Pinpoint the cell where the given text exists, returning its (x, y) midpoint coordinate. 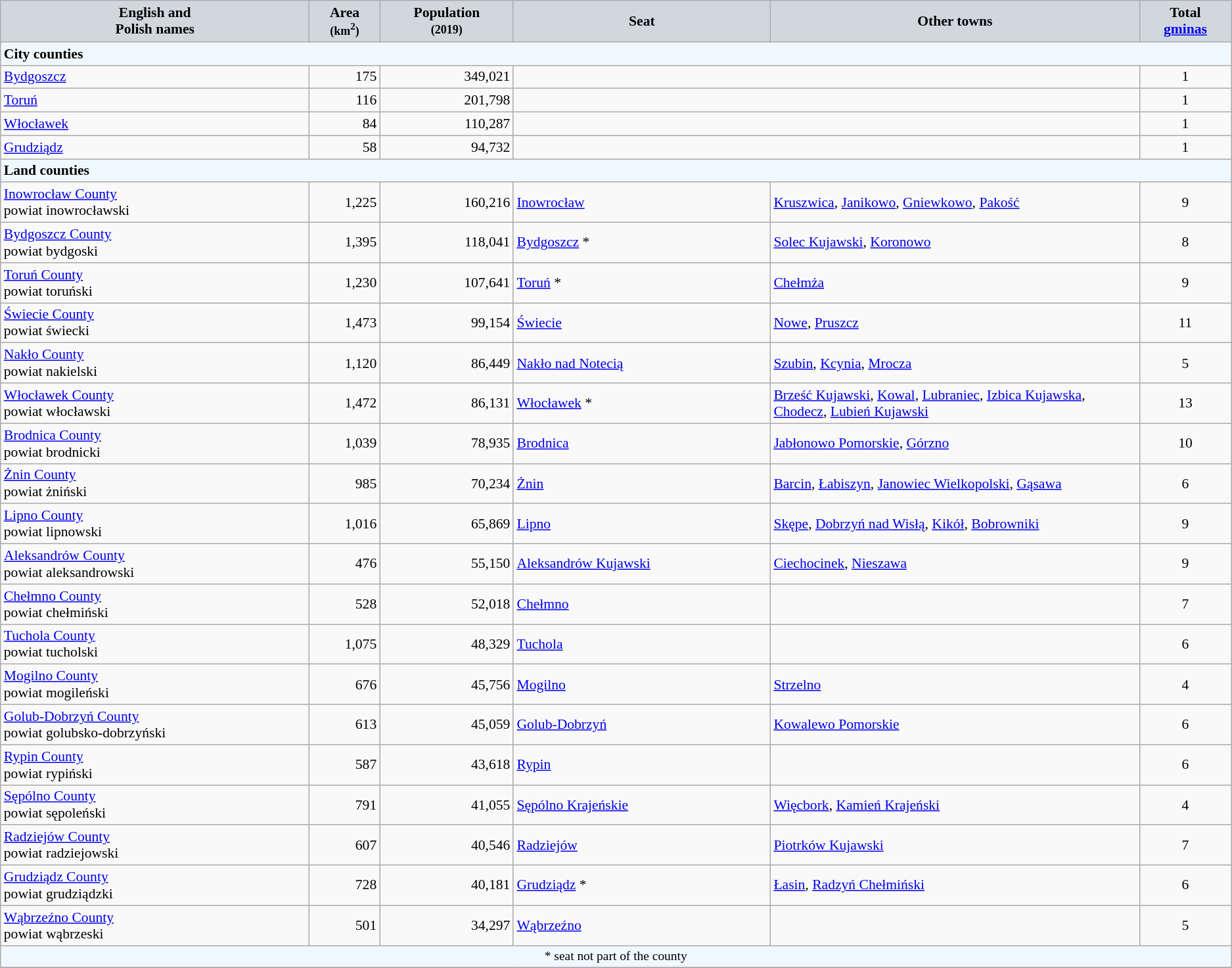
Sępólno County powiat sępoleński (155, 804)
Radziejów County powiat radziejowski (155, 845)
Brześć Kujawski, Kowal, Lubraniec, Izbica Kujawska, Chodecz, Lubień Kujawski (955, 403)
Nowe, Pruszcz (955, 323)
Włocławek (155, 124)
1,395 (345, 243)
Jabłonowo Pomorskie, Górzno (955, 443)
Łasin, Radzyń Chełmiński (955, 886)
1,120 (345, 363)
Grudziądz * (641, 886)
728 (345, 886)
201,798 (447, 101)
Brodnica (641, 443)
Bydgoszcz (155, 77)
Ciechocinek, Nieszawa (955, 564)
Włocławek * (641, 403)
43,618 (447, 765)
Population (2019) (447, 21)
Wąbrzeźno (641, 925)
1,472 (345, 403)
Żnin (641, 484)
45,756 (447, 685)
613 (345, 724)
58 (345, 147)
Total gminas (1185, 21)
Solec Kujawski, Koronowo (955, 243)
107,641 (447, 283)
City counties (616, 54)
Sępólno Krajeńskie (641, 804)
11 (1185, 323)
Toruń (155, 101)
34,297 (447, 925)
Szubin, Kcynia, Mrocza (955, 363)
Area (km2) (345, 21)
10 (1185, 443)
Grudziądz (155, 147)
Golub-Dobrzyń County powiat golubsko-dobrzyński (155, 724)
Mogilno (641, 685)
Radziejów (641, 845)
Strzelno (955, 685)
676 (345, 685)
78,935 (447, 443)
Kruszwica, Janikowo, Gniewkowo, Pakość (955, 202)
86,131 (447, 403)
Other towns (955, 21)
Lipno County powiat lipnowski (155, 524)
55,150 (447, 564)
Chełmno (641, 605)
65,869 (447, 524)
Rypin County powiat rypiński (155, 765)
Świecie County powiat świecki (155, 323)
Nakło County powiat nakielski (155, 363)
501 (345, 925)
Land counties (616, 171)
Świecie (641, 323)
40,546 (447, 845)
English and Polish names (155, 21)
40,181 (447, 886)
1,016 (345, 524)
Inowrocław County powiat inowrocławski (155, 202)
476 (345, 564)
Włocławek County powiat włocławski (155, 403)
Aleksandrów Kujawski (641, 564)
94,732 (447, 147)
1,225 (345, 202)
Mogilno County powiat mogileński (155, 685)
1,039 (345, 443)
Grudziądz County powiat grudziądzki (155, 886)
1,230 (345, 283)
Seat (641, 21)
Skępe, Dobrzyń nad Wisłą, Kikół, Bobrowniki (955, 524)
118,041 (447, 243)
Bydgoszcz * (641, 243)
175 (345, 77)
99,154 (447, 323)
110,287 (447, 124)
Tuchola County powiat tucholski (155, 644)
116 (345, 101)
Wąbrzeźno County powiat wąbrzeski (155, 925)
Więcbork, Kamień Krajeński (955, 804)
Rypin (641, 765)
Piotrków Kujawski (955, 845)
1,473 (345, 323)
1,075 (345, 644)
587 (345, 765)
Inowrocław (641, 202)
160,216 (447, 202)
13 (1185, 403)
41,055 (447, 804)
Barcin, Łabiszyn, Janowiec Wielkopolski, Gąsawa (955, 484)
52,018 (447, 605)
86,449 (447, 363)
Brodnica County powiat brodnicki (155, 443)
791 (345, 804)
Lipno (641, 524)
Kowalewo Pomorskie (955, 724)
70,234 (447, 484)
45,059 (447, 724)
Nakło nad Notecią (641, 363)
84 (345, 124)
528 (345, 605)
349,021 (447, 77)
Tuchola (641, 644)
Żnin County powiat żniński (155, 484)
Toruń County powiat toruński (155, 283)
48,329 (447, 644)
Chełmża (955, 283)
8 (1185, 243)
Toruń * (641, 283)
Golub-Dobrzyń (641, 724)
985 (345, 484)
Bydgoszcz County powiat bydgoski (155, 243)
* seat not part of the county (616, 957)
607 (345, 845)
Aleksandrów County powiat aleksandrowski (155, 564)
Chełmno County powiat chełmiński (155, 605)
